Pinpoint the cell where the given text exists, returning its (x, y) midpoint coordinate. 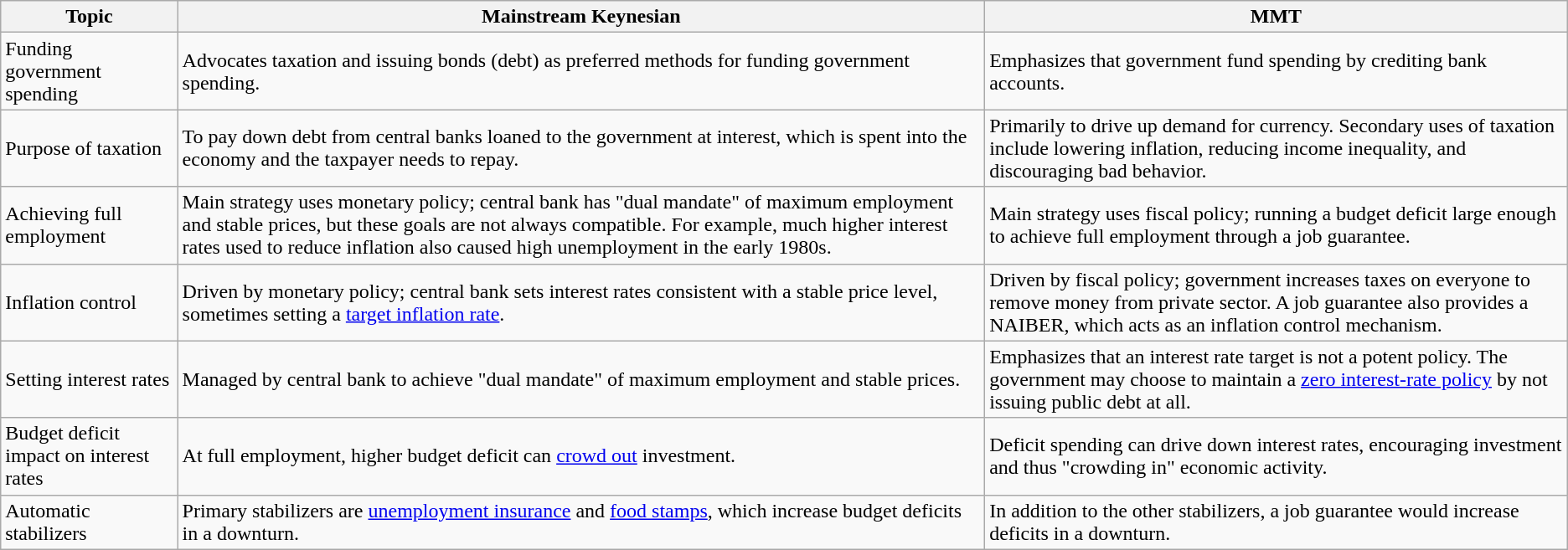
Automatic stabilizers (89, 522)
Purpose of taxation (89, 148)
At full employment, higher budget deficit can crowd out investment. (581, 456)
Achieving full employment (89, 225)
Mainstream Keynesian (581, 17)
Primary stabilizers are unemployment insurance and food stamps, which increase budget deficits in a downturn. (581, 522)
Driven by monetary policy; central bank sets interest rates consistent with a stable price level, sometimes setting a target inflation rate. (581, 302)
Setting interest rates (89, 379)
In addition to the other stabilizers, a job guarantee would increase deficits in a downturn. (1277, 522)
Inflation control (89, 302)
Managed by central bank to achieve "dual mandate" of maximum employment and stable prices. (581, 379)
Emphasizes that government fund spending by crediting bank accounts. (1277, 71)
Main strategy uses fiscal policy; running a budget deficit large enough to achieve full employment through a job guarantee. (1277, 225)
To pay down debt from central banks loaned to the government at interest, which is spent into the economy and the taxpayer needs to repay. (581, 148)
Funding government spending (89, 71)
Topic (89, 17)
MMT (1277, 17)
Budget deficit impact on interest rates (89, 456)
Deficit spending can drive down interest rates, encouraging investment and thus "crowding in" economic activity. (1277, 456)
Advocates taxation and issuing bonds (debt) as preferred methods for funding government spending. (581, 71)
